Capture the cell that displays the provided text and extract its [X, Y] central coordinate. 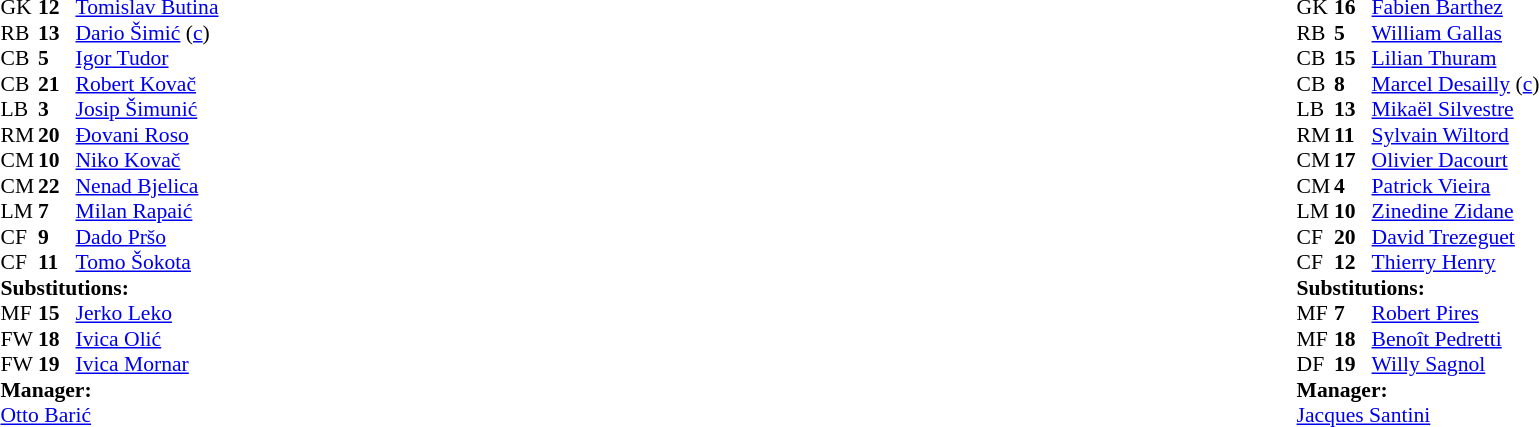
Dario Šimić (c) [148, 33]
Jerko Leko [148, 313]
Igor Tudor [148, 59]
Substitutions: [109, 288]
9 [57, 237]
21 [57, 84]
17 [1353, 161]
Josip Šimunić [148, 109]
4 [1353, 186]
22 [57, 186]
Tomo Šokota [148, 263]
Dado Pršo [148, 237]
Nenad Bjelica [148, 186]
Ivica Mornar [148, 365]
12 [1353, 263]
Robert Kovač [148, 84]
Manager: [109, 390]
Ivica Olić [148, 339]
3 [57, 109]
Milan Rapaić [148, 211]
8 [1353, 84]
Niko Kovač [148, 161]
DF [1316, 365]
Đovani Roso [148, 135]
